Pinpoint the cell where the given text exists, returning its (x, y) midpoint coordinate. 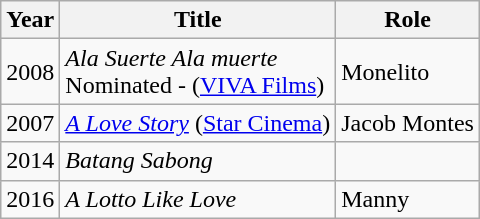
Title (198, 20)
Manny (408, 199)
A Love Story (Star Cinema) (198, 123)
Ala Suerte Ala muerte Nominated - (VIVA Films) (198, 72)
Year (30, 20)
A Lotto Like Love (198, 199)
2014 (30, 161)
Role (408, 20)
2008 (30, 72)
Batang Sabong (198, 161)
Jacob Montes (408, 123)
Monelito (408, 72)
2016 (30, 199)
2007 (30, 123)
